Search for the cell housing the specified text and yield its (x, y) center coordinate. 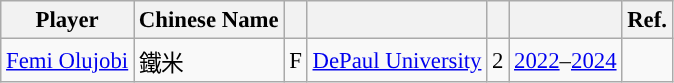
Ref. (647, 20)
鐵米 (209, 61)
2 (498, 61)
Chinese Name (209, 20)
Player (68, 20)
Femi Olujobi (68, 61)
F (296, 61)
2022–2024 (566, 61)
DePaul University (397, 61)
